Pinpoint the cell where the given text exists, returning its [X, Y] midpoint coordinate. 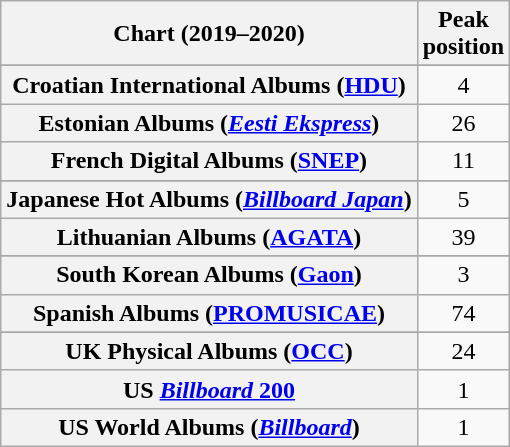
US World Albums (Billboard) [209, 427]
74 [463, 313]
Estonian Albums (Eesti Ekspress) [209, 123]
39 [463, 237]
Spanish Albums (PROMUSICAE) [209, 313]
UK Physical Albums (OCC) [209, 351]
3 [463, 275]
4 [463, 85]
24 [463, 351]
South Korean Albums (Gaon) [209, 275]
Chart (2019–2020) [209, 34]
US Billboard 200 [209, 389]
26 [463, 123]
11 [463, 161]
5 [463, 199]
French Digital Albums (SNEP) [209, 161]
Peakposition [463, 34]
Croatian International Albums (HDU) [209, 85]
Japanese Hot Albums (Billboard Japan) [209, 199]
Lithuanian Albums (AGATA) [209, 237]
